Detect which cell encompasses the target text, then output its (X, Y) center coordinate. 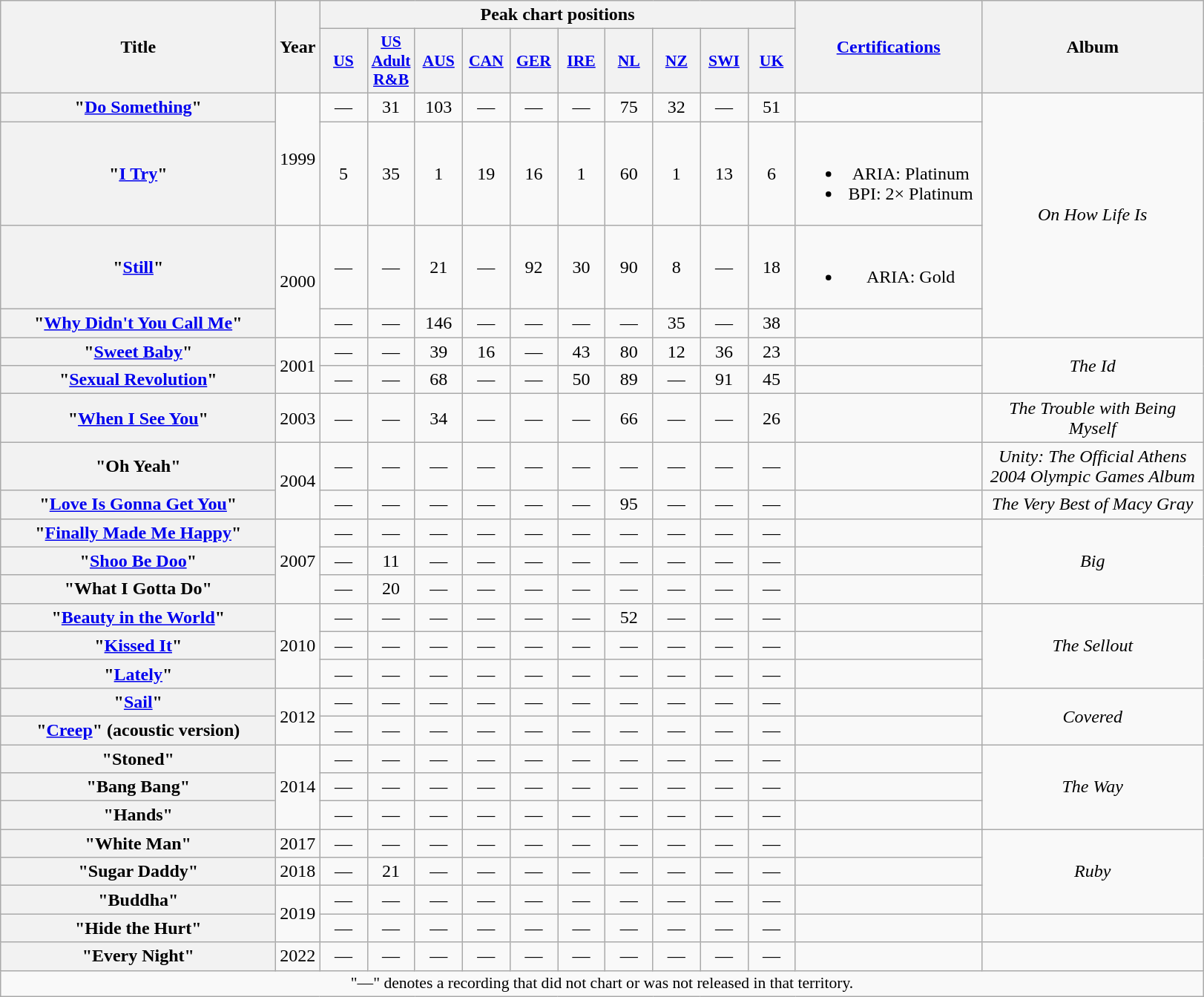
"Every Night" (138, 956)
"Creep" (acoustic version) (138, 730)
"Love Is Gonna Get You" (138, 504)
US (343, 61)
6 (772, 174)
34 (438, 418)
Album (1092, 47)
89 (629, 380)
26 (772, 418)
USAdultR&B (391, 61)
"Still" (138, 267)
39 (438, 352)
On How Life Is (1092, 215)
Certifications (889, 47)
68 (438, 380)
"Buddha" (138, 900)
"Stoned" (138, 759)
2003 (298, 418)
Big (1092, 561)
2004 (298, 481)
2014 (298, 787)
"Sweet Baby" (138, 352)
NL (629, 61)
"What I Gotta Do" (138, 589)
18 (772, 267)
ARIA: Gold (889, 267)
"Hide the Hurt" (138, 928)
1999 (298, 159)
The Trouble with Being Myself (1092, 418)
"Beauty in the World" (138, 617)
"Kissed It" (138, 645)
"Shoo Be Doo" (138, 561)
Covered (1092, 716)
The Sellout (1092, 645)
"I Try" (138, 174)
52 (629, 617)
2001 (298, 366)
30 (582, 267)
23 (772, 352)
19 (486, 174)
60 (629, 174)
"Sexual Revolution" (138, 380)
2000 (298, 282)
The Id (1092, 366)
The Very Best of Macy Gray (1092, 504)
11 (391, 561)
2007 (298, 561)
75 (629, 107)
ARIA: PlatinumBPI: 2× Platinum (889, 174)
"—" denotes a recording that did not chart or was not released in that territory. (602, 984)
91 (724, 380)
45 (772, 380)
2018 (298, 872)
50 (582, 380)
GER (533, 61)
2017 (298, 843)
80 (629, 352)
13 (724, 174)
95 (629, 504)
8 (677, 267)
5 (343, 174)
2022 (298, 956)
51 (772, 107)
"Oh Yeah" (138, 466)
"When I See You" (138, 418)
"Do Something" (138, 107)
146 (438, 323)
2019 (298, 914)
38 (772, 323)
Peak chart positions (558, 15)
2010 (298, 645)
20 (391, 589)
2012 (298, 716)
Unity: The Official Athens 2004 Olympic Games Album (1092, 466)
NZ (677, 61)
Ruby (1092, 872)
"Bang Bang" (138, 787)
"Why Didn't You Call Me" (138, 323)
32 (677, 107)
43 (582, 352)
"White Man" (138, 843)
103 (438, 107)
"Sail" (138, 702)
SWI (724, 61)
AUS (438, 61)
"Hands" (138, 815)
UK (772, 61)
90 (629, 267)
Year (298, 47)
Title (138, 47)
"Finally Made Me Happy" (138, 533)
"Lately" (138, 674)
IRE (582, 61)
92 (533, 267)
"Sugar Daddy" (138, 872)
36 (724, 352)
66 (629, 418)
12 (677, 352)
31 (391, 107)
CAN (486, 61)
The Way (1092, 787)
